Capture the cell that displays the provided text and extract its [X, Y] central coordinate. 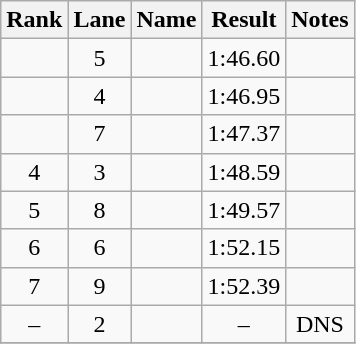
Lane [100, 20]
8 [100, 210]
Notes [320, 20]
1:47.37 [244, 134]
1:49.57 [244, 210]
DNS [320, 324]
1:52.39 [244, 286]
Name [166, 20]
Result [244, 20]
1:52.15 [244, 248]
3 [100, 172]
1:48.59 [244, 172]
1:46.60 [244, 58]
Rank [34, 20]
9 [100, 286]
2 [100, 324]
1:46.95 [244, 96]
